Extract the (X, Y) coordinate from the center of the cell holding the provided text.  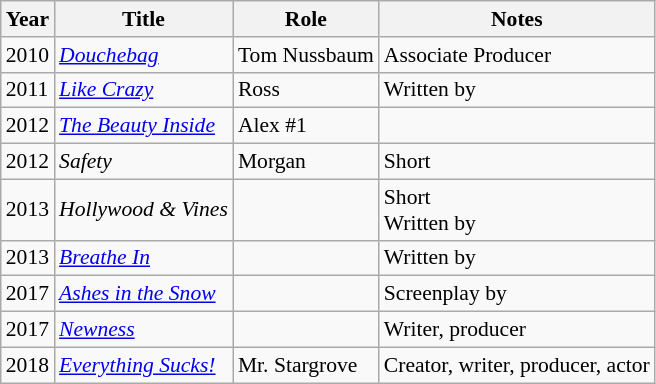
Creator, writer, producer, actor (517, 365)
Everything Sucks! (144, 365)
Morgan (306, 162)
Notes (517, 19)
Ross (306, 90)
Mr. Stargrove (306, 365)
Writer, producer (517, 330)
Hollywood & Vines (144, 210)
2010 (28, 55)
The Beauty Inside (144, 126)
Ashes in the Snow (144, 294)
Year (28, 19)
Newness (144, 330)
Associate Producer (517, 55)
Tom Nussbaum (306, 55)
Douchebag (144, 55)
2018 (28, 365)
Screenplay by (517, 294)
Breathe In (144, 258)
Role (306, 19)
Safety (144, 162)
Alex #1 (306, 126)
ShortWritten by (517, 210)
Like Crazy (144, 90)
Title (144, 19)
Short (517, 162)
2011 (28, 90)
